Provide the [x, y] coordinate of the cell's center where the given text is located.  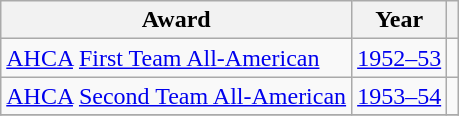
AHCA Second Team All-American [176, 96]
1952–53 [400, 58]
1953–54 [400, 96]
Award [176, 20]
Year [400, 20]
AHCA First Team All-American [176, 58]
